Search for the cell housing the specified text and yield its (X, Y) center coordinate. 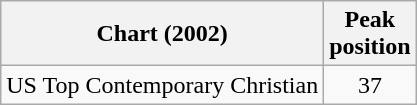
US Top Contemporary Christian (162, 85)
Peakposition (370, 34)
Chart (2002) (162, 34)
37 (370, 85)
